Return the (x, y) coordinate for the center point of the cell that contains the specified text.  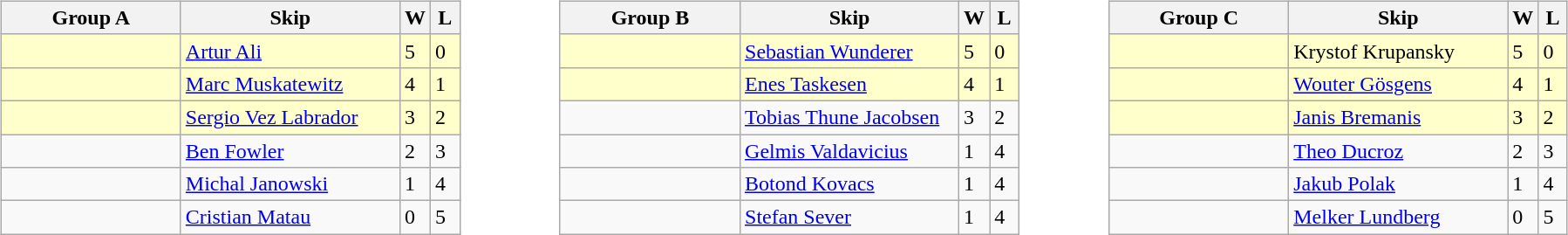
Sergio Vez Labrador (290, 117)
Group B (650, 17)
Melker Lundberg (1399, 218)
Krystof Krupansky (1399, 51)
Janis Bremanis (1399, 117)
Group A (91, 17)
Jakub Polak (1399, 184)
Wouter Gösgens (1399, 84)
Ben Fowler (290, 151)
Stefan Sever (849, 218)
Enes Taskesen (849, 84)
Botond Kovacs (849, 184)
Gelmis Valdavicius (849, 151)
Group C (1199, 17)
Sebastian Wunderer (849, 51)
Michal Janowski (290, 184)
Theo Ducroz (1399, 151)
Tobias Thune Jacobsen (849, 117)
Artur Ali (290, 51)
Cristian Matau (290, 218)
Marc Muskatewitz (290, 84)
